Extract the (x, y) coordinate from the center of the cell holding the provided text.  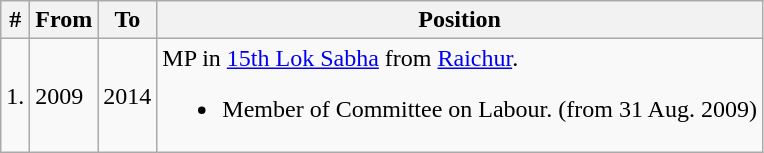
1. (16, 96)
2009 (64, 96)
2014 (128, 96)
From (64, 20)
Position (460, 20)
MP in 15th Lok Sabha from Raichur.Member of Committee on Labour. (from 31 Aug. 2009) (460, 96)
To (128, 20)
# (16, 20)
